Search for the cell housing the specified text and yield its [x, y] center coordinate. 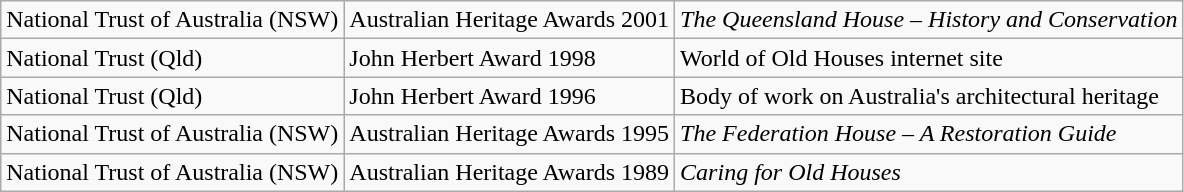
Australian Heritage Awards 1989 [510, 172]
Australian Heritage Awards 2001 [510, 20]
The Federation House – A Restoration Guide [929, 134]
The Queensland House – History and Conservation [929, 20]
Australian Heritage Awards 1995 [510, 134]
John Herbert Award 1996 [510, 96]
Caring for Old Houses [929, 172]
John Herbert Award 1998 [510, 58]
World of Old Houses internet site [929, 58]
Body of work on Australia's architectural heritage [929, 96]
